Detect which cell encompasses the target text, then output its [x, y] center coordinate. 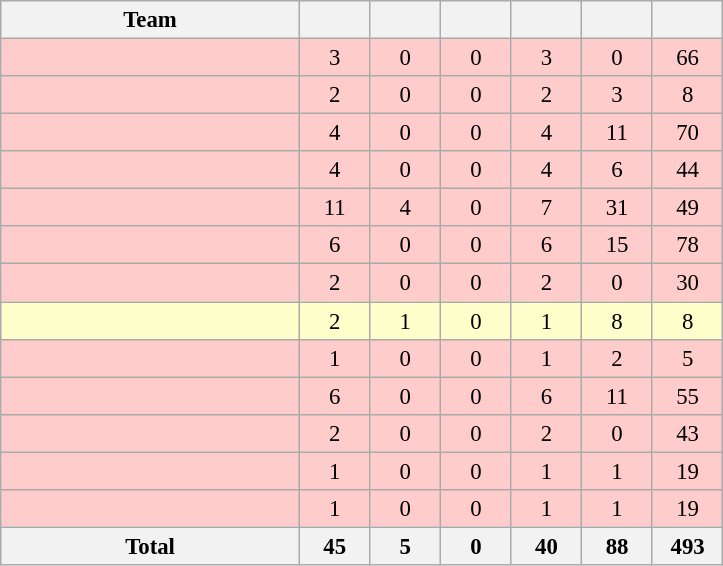
55 [688, 396]
43 [688, 433]
88 [618, 546]
493 [688, 546]
30 [688, 283]
44 [688, 170]
7 [546, 208]
78 [688, 245]
31 [618, 208]
70 [688, 133]
Team [150, 20]
Total [150, 546]
66 [688, 58]
40 [546, 546]
45 [334, 546]
15 [618, 245]
49 [688, 208]
